Determine the [x, y] coordinate at the center of the cell enclosing the given text.  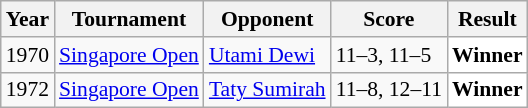
Opponent [268, 19]
Score [389, 19]
Utami Dewi [268, 55]
Taty Sumirah [268, 90]
Year [28, 19]
1972 [28, 90]
Result [488, 19]
1970 [28, 55]
11–8, 12–11 [389, 90]
11–3, 11–5 [389, 55]
Tournament [129, 19]
